Find where the given text appears and provide that cell's center as [X, Y] coordinate. 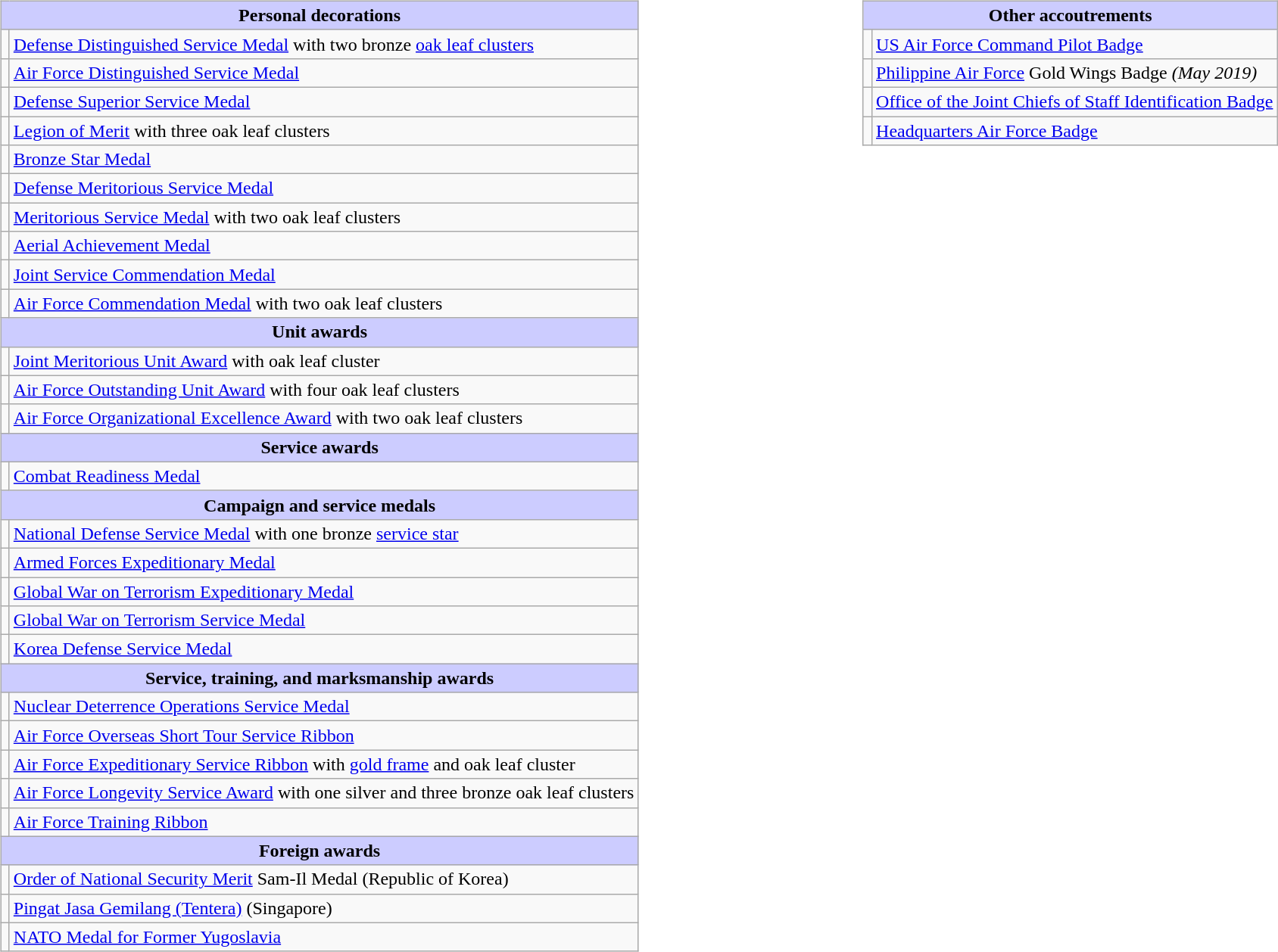
Bronze Star Medal [324, 160]
Korea Defense Service Medal [324, 649]
Defense Distinguished Service Medal with two bronze oak leaf clusters [324, 44]
Legion of Merit with three oak leaf clusters [324, 131]
National Defense Service Medal with one bronze service star [324, 534]
US Air Force Command Pilot Badge [1075, 44]
Joint Service Commendation Medal [324, 275]
Other accoutrements [1070, 15]
NATO Medal for Former Yugoslavia [324, 937]
Armed Forces Expeditionary Medal [324, 562]
Philippine Air Force Gold Wings Badge (May 2019) [1075, 73]
Air Force Overseas Short Tour Service Ribbon [324, 736]
Joint Meritorious Unit Award with oak leaf cluster [324, 361]
Meritorious Service Medal with two oak leaf clusters [324, 217]
Global War on Terrorism Expeditionary Medal [324, 591]
Service awards [319, 447]
Air Force Commendation Medal with two oak leaf clusters [324, 303]
Global War on Terrorism Service Medal [324, 621]
Air Force Outstanding Unit Award with four oak leaf clusters [324, 390]
Air Force Longevity Service Award with one silver and three bronze oak leaf clusters [324, 793]
Air Force Organizational Excellence Award with two oak leaf clusters [324, 418]
Combat Readiness Medal [324, 476]
Pingat Jasa Gemilang (Tentera) (Singapore) [324, 908]
Nuclear Deterrence Operations Service Medal [324, 707]
Campaign and service medals [319, 505]
Air Force Expeditionary Service Ribbon with gold frame and oak leaf cluster [324, 764]
Order of National Security Merit Sam-Il Medal (Republic of Korea) [324, 879]
Air Force Distinguished Service Medal [324, 73]
Defense Meritorious Service Medal [324, 188]
Service, training, and marksmanship awards [319, 678]
Personal decorations [319, 15]
Foreign awards [319, 851]
Office of the Joint Chiefs of Staff Identification Badge [1075, 101]
Defense Superior Service Medal [324, 101]
Unit awards [319, 332]
Air Force Training Ribbon [324, 822]
Aerial Achievement Medal [324, 246]
Headquarters Air Force Badge [1075, 131]
